Detect which cell encompasses the target text, then output its (x, y) center coordinate. 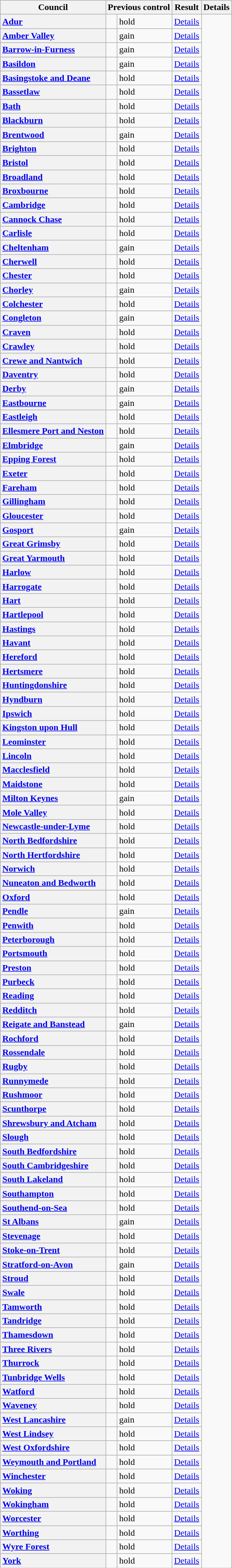
Harlow (53, 572)
West Lancashire (53, 1420)
Cheltenham (53, 247)
Scunthorpe (53, 1109)
Waveney (53, 1405)
Worcester (53, 1518)
Winchester (53, 1476)
Reigate and Banstead (53, 1024)
West Lindsey (53, 1434)
Cambridge (53, 205)
Leominster (53, 742)
Result (187, 7)
Norwich (53, 869)
Exeter (53, 473)
Milton Keynes (53, 798)
Crawley (53, 346)
Stratford-on-Avon (53, 1264)
Cherwell (53, 262)
Adur (53, 22)
Bassetlaw (53, 92)
Eastleigh (53, 417)
Derby (53, 388)
Council (53, 7)
South Bedfordshire (53, 1151)
Gillingham (53, 502)
Watford (53, 1391)
Colchester (53, 304)
Chorley (53, 290)
Kingston upon Hull (53, 728)
Epping Forest (53, 459)
Oxford (53, 897)
Ipswich (53, 714)
Macclesfield (53, 770)
Wyre Forest (53, 1547)
Gloucester (53, 516)
Runnymede (53, 1081)
Swale (53, 1292)
St Albans (53, 1222)
Rochford (53, 1038)
Great Grimsby (53, 544)
Hereford (53, 657)
Craven (53, 332)
Hyndburn (53, 699)
Worthing (53, 1533)
Penwith (53, 925)
Blackburn (53, 120)
Chester (53, 276)
Broxbourne (53, 191)
Hart (53, 600)
Hartlepool (53, 614)
Broadland (53, 177)
Rushmoor (53, 1095)
Southampton (53, 1194)
Carlisle (53, 233)
South Cambridgeshire (53, 1165)
Congleton (53, 318)
Thamesdown (53, 1335)
Barrow-in-Furness (53, 50)
Stoke-on-Trent (53, 1250)
Stroud (53, 1278)
Thurrock (53, 1363)
Huntingdonshire (53, 685)
Maidstone (53, 784)
South Lakeland (53, 1180)
Eastbourne (53, 403)
Tamworth (53, 1306)
Crewe and Nantwich (53, 360)
Tunbridge Wells (53, 1377)
Brentwood (53, 134)
Redditch (53, 1010)
Hertsmere (53, 671)
Elmbridge (53, 445)
Pendle (53, 911)
Southend-on-Sea (53, 1208)
Previous control (139, 7)
Basildon (53, 64)
Havant (53, 643)
North Bedfordshire (53, 840)
Shrewsbury and Atcham (53, 1123)
Mole Valley (53, 812)
Slough (53, 1137)
Wokingham (53, 1504)
Bristol (53, 163)
Lincoln (53, 756)
Peterborough (53, 939)
Tandridge (53, 1321)
North Hertfordshire (53, 854)
Fareham (53, 488)
Gosport (53, 530)
Harrogate (53, 586)
Brighton (53, 148)
Weymouth and Portland (53, 1462)
Purbeck (53, 982)
York (53, 1561)
Newcastle-under-Lyme (53, 826)
Rossendale (53, 1052)
Daventry (53, 374)
Great Yarmouth (53, 558)
Portsmouth (53, 954)
Preston (53, 968)
Hastings (53, 629)
Rugby (53, 1066)
Basingstoke and Deane (53, 78)
Woking (53, 1490)
Three Rivers (53, 1349)
Cannock Chase (53, 219)
Ellesmere Port and Neston (53, 431)
Stevenage (53, 1236)
Amber Valley (53, 36)
Reading (53, 996)
West Oxfordshire (53, 1448)
Bath (53, 106)
Nuneaton and Bedworth (53, 883)
